Locate the cell with the specified text and output its [X, Y] center coordinate. 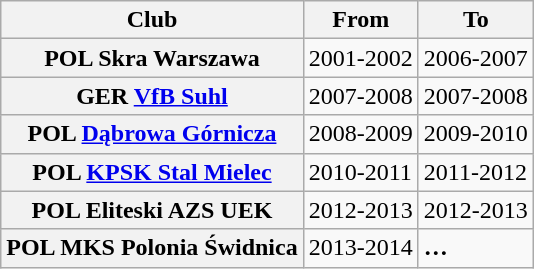
POL Eliteski AZS UEK [152, 210]
2009-2010 [476, 134]
POL Dąbrowa Górnicza [152, 134]
2011-2012 [476, 172]
POL Skra Warszawa [152, 58]
2013-2014 [360, 248]
POL KPSK Stal Mielec [152, 172]
2001-2002 [360, 58]
… [476, 248]
To [476, 20]
From [360, 20]
POL MKS Polonia Świdnica [152, 248]
2010-2011 [360, 172]
2008-2009 [360, 134]
2006-2007 [476, 58]
Club [152, 20]
GER VfB Suhl [152, 96]
